Search for the cell housing the specified text and yield its (x, y) center coordinate. 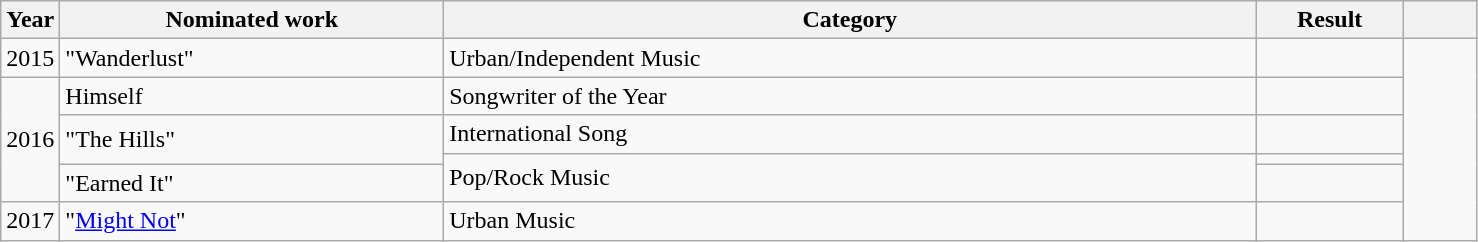
International Song (850, 134)
Nominated work (252, 20)
Urban Music (850, 221)
2016 (30, 140)
Category (850, 20)
Result (1330, 20)
"Might Not" (252, 221)
Himself (252, 96)
"The Hills" (252, 140)
Songwriter of the Year (850, 96)
Pop/Rock Music (850, 178)
Urban/Independent Music (850, 58)
2017 (30, 221)
"Earned It" (252, 183)
Year (30, 20)
2015 (30, 58)
"Wanderlust" (252, 58)
